Provide the [x, y] coordinate of the cell's center where the given text is located.  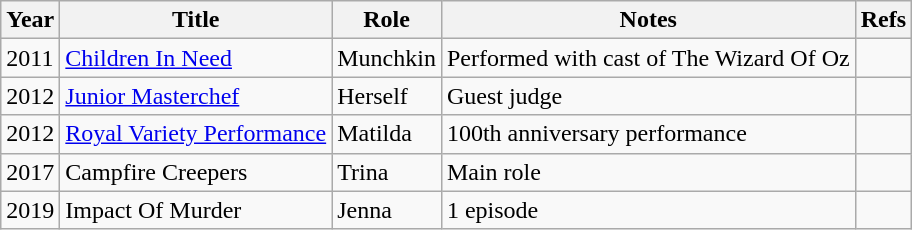
Royal Variety Performance [196, 134]
Impact Of Murder [196, 210]
Matilda [387, 134]
Notes [648, 20]
Title [196, 20]
2017 [30, 172]
Guest judge [648, 96]
2011 [30, 58]
Herself [387, 96]
2019 [30, 210]
Role [387, 20]
Jenna [387, 210]
Munchkin [387, 58]
Junior Masterchef [196, 96]
Year [30, 20]
Refs [883, 20]
1 episode [648, 210]
Campfire Creepers [196, 172]
Children In Need [196, 58]
Main role [648, 172]
100th anniversary performance [648, 134]
Performed with cast of The Wizard Of Oz [648, 58]
Trina [387, 172]
